Identify which cell holds the provided text, then report its [x, y] central coordinate. 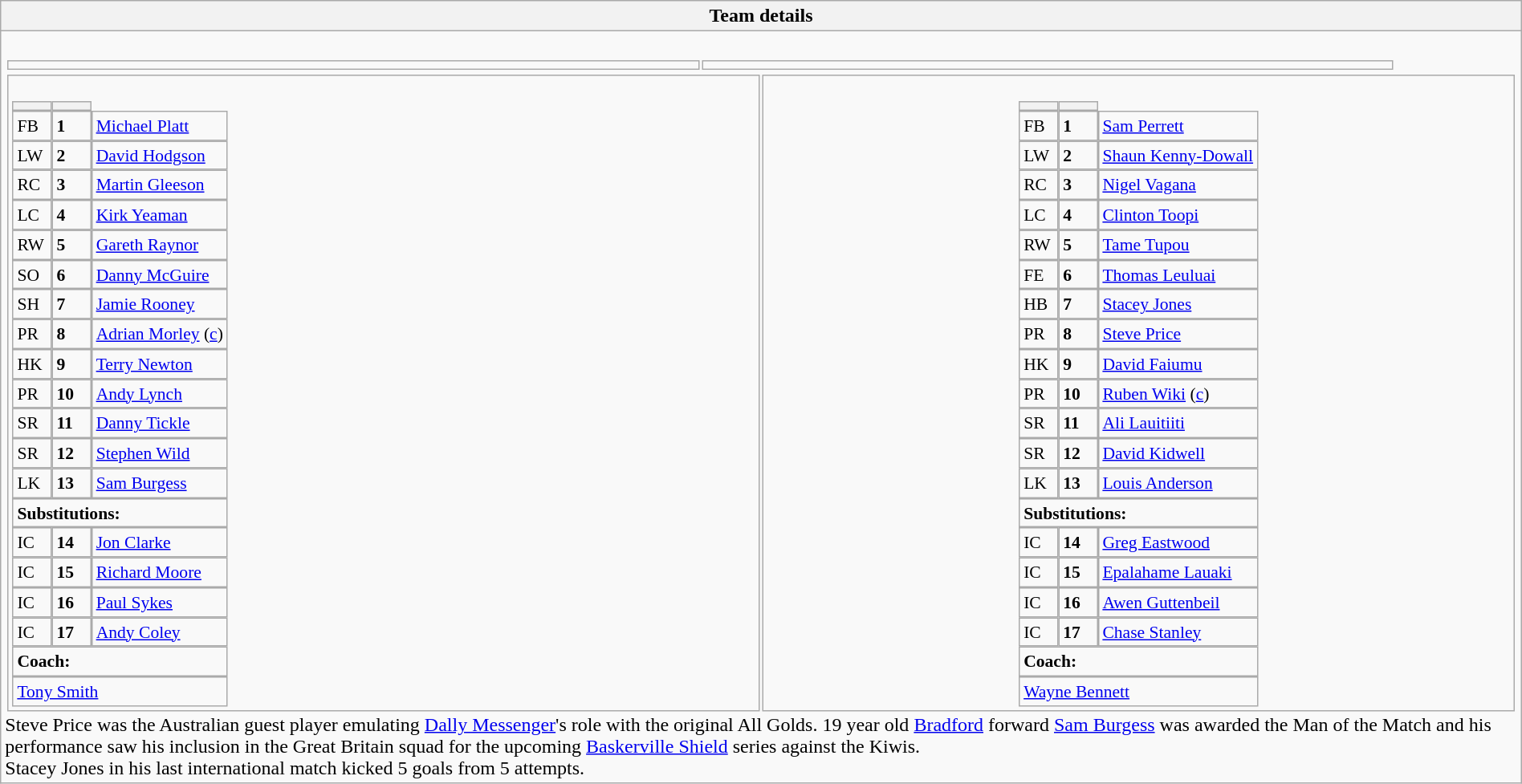
Jon Clarke [160, 542]
David Hodgson [160, 156]
FE [1039, 274]
Ruben Wiki (c) [1178, 393]
Clinton Toopi [1178, 215]
Michael Platt [160, 125]
Gareth Raynor [160, 244]
Terry Newton [160, 364]
Sam Perrett [1178, 125]
David Kidwell [1178, 453]
Tony Smith [120, 692]
Team details [761, 16]
Louis Anderson [1178, 483]
Thomas Leuluai [1178, 274]
David Faiumu [1178, 364]
Sam Burgess [160, 483]
Martin Gleeson [160, 185]
Adrian Morley (c) [160, 334]
Andy Coley [160, 632]
Kirk Yeaman [160, 215]
Wayne Bennett [1138, 692]
Shaun Kenny-Dowall [1178, 156]
Epalahame Lauaki [1178, 573]
Awen Guttenbeil [1178, 602]
Stephen Wild [160, 453]
SH [32, 305]
Greg Eastwood [1178, 542]
Steve Price [1178, 334]
Jamie Rooney [160, 305]
Chase Stanley [1178, 632]
Andy Lynch [160, 393]
Paul Sykes [160, 602]
Nigel Vagana [1178, 185]
Ali Lauitiiti [1178, 424]
Danny Tickle [160, 424]
SO [32, 274]
Richard Moore [160, 573]
Danny McGuire [160, 274]
HB [1039, 305]
Stacey Jones [1178, 305]
Tame Tupou [1178, 244]
